Extract the [x, y] coordinate from the center of the cell holding the provided text.  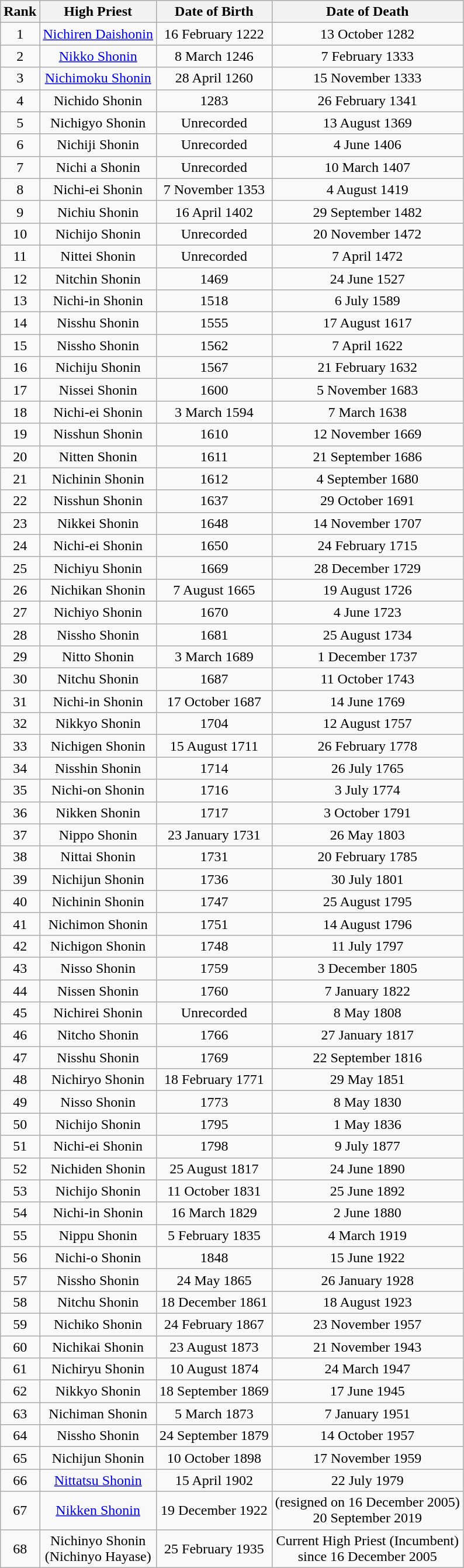
41 [20, 924]
19 [20, 434]
53 [20, 1191]
7 January 1951 [367, 1414]
5 March 1873 [214, 1414]
20 February 1785 [367, 857]
7 February 1333 [367, 56]
Nichirei Shonin [98, 1013]
3 [20, 78]
15 November 1333 [367, 78]
Nichimon Shonin [98, 924]
25 August 1795 [367, 902]
17 October 1687 [214, 702]
16 [20, 368]
Nittai Shonin [98, 857]
1611 [214, 457]
18 [20, 412]
2 [20, 56]
1283 [214, 101]
62 [20, 1391]
28 April 1260 [214, 78]
17 August 1617 [367, 323]
15 August 1711 [214, 746]
14 [20, 323]
42 [20, 946]
1555 [214, 323]
3 March 1689 [214, 657]
30 July 1801 [367, 879]
1 December 1737 [367, 657]
7 April 1472 [367, 256]
59 [20, 1324]
27 January 1817 [367, 1035]
6 [20, 145]
Date of Birth [214, 12]
1704 [214, 724]
Date of Death [367, 12]
1717 [214, 813]
25 [20, 568]
4 August 1419 [367, 189]
23 January 1731 [214, 835]
Rank [20, 12]
64 [20, 1436]
Nitten Shonin [98, 457]
26 February 1341 [367, 101]
5 November 1683 [367, 390]
37 [20, 835]
36 [20, 813]
1773 [214, 1102]
1716 [214, 790]
14 August 1796 [367, 924]
4 June 1406 [367, 145]
61 [20, 1369]
1747 [214, 902]
1610 [214, 434]
22 [20, 501]
21 [20, 479]
8 [20, 189]
14 June 1769 [367, 702]
19 August 1726 [367, 590]
18 September 1869 [214, 1391]
1600 [214, 390]
Nichiko Shonin [98, 1324]
15 June 1922 [367, 1258]
45 [20, 1013]
35 [20, 790]
1612 [214, 479]
8 May 1808 [367, 1013]
Nichinyo Shonin(Nichinyo Hayase) [98, 1548]
44 [20, 991]
Nichiden Shonin [98, 1169]
60 [20, 1346]
23 August 1873 [214, 1346]
Nippu Shonin [98, 1235]
3 March 1594 [214, 412]
25 August 1817 [214, 1169]
7 November 1353 [214, 189]
10 March 1407 [367, 167]
46 [20, 1035]
Nichiju Shonin [98, 368]
24 March 1947 [367, 1369]
11 October 1831 [214, 1191]
22 July 1979 [367, 1480]
8 March 1246 [214, 56]
11 July 1797 [367, 946]
25 August 1734 [367, 634]
7 January 1822 [367, 991]
5 [20, 123]
Nichiryo Shonin [98, 1080]
Nittei Shonin [98, 256]
Nichigon Shonin [98, 946]
23 [20, 523]
14 October 1957 [367, 1436]
7 August 1665 [214, 590]
1751 [214, 924]
23 November 1957 [367, 1324]
21 November 1943 [367, 1346]
25 February 1935 [214, 1548]
1766 [214, 1035]
1736 [214, 879]
10 August 1874 [214, 1369]
1 [20, 34]
Nichiryu Shonin [98, 1369]
9 [20, 212]
11 [20, 256]
40 [20, 902]
13 October 1282 [367, 34]
28 December 1729 [367, 568]
7 [20, 167]
18 December 1861 [214, 1302]
12 [20, 279]
5 February 1835 [214, 1235]
13 [20, 301]
1669 [214, 568]
68 [20, 1548]
Current High Priest (Incumbent)since 16 December 2005 [367, 1548]
Nichiren Daishonin [98, 34]
51 [20, 1146]
1518 [214, 301]
29 October 1691 [367, 501]
21 February 1632 [367, 368]
Nichiyu Shonin [98, 568]
58 [20, 1302]
17 June 1945 [367, 1391]
27 [20, 612]
65 [20, 1458]
Nichigyo Shonin [98, 123]
11 October 1743 [367, 679]
29 September 1482 [367, 212]
26 July 1765 [367, 768]
26 January 1928 [367, 1280]
52 [20, 1169]
Nisshin Shonin [98, 768]
Nitto Shonin [98, 657]
Nissen Shonin [98, 991]
1795 [214, 1124]
67 [20, 1511]
2 June 1880 [367, 1213]
Nichi a Shonin [98, 167]
1759 [214, 968]
17 November 1959 [367, 1458]
20 November 1472 [367, 234]
16 April 1402 [214, 212]
High Priest [98, 12]
24 [20, 545]
32 [20, 724]
24 June 1890 [367, 1169]
20 [20, 457]
10 [20, 234]
17 [20, 390]
43 [20, 968]
29 [20, 657]
39 [20, 879]
25 June 1892 [367, 1191]
38 [20, 857]
24 May 1865 [214, 1280]
48 [20, 1080]
1769 [214, 1058]
7 March 1638 [367, 412]
18 August 1923 [367, 1302]
29 May 1851 [367, 1080]
47 [20, 1058]
3 October 1791 [367, 813]
4 September 1680 [367, 479]
3 July 1774 [367, 790]
56 [20, 1258]
Nichiu Shonin [98, 212]
24 February 1715 [367, 545]
50 [20, 1124]
Nichigen Shonin [98, 746]
34 [20, 768]
26 May 1803 [367, 835]
66 [20, 1480]
31 [20, 702]
4 June 1723 [367, 612]
15 April 1902 [214, 1480]
Nichiman Shonin [98, 1414]
Nittatsu Shonin [98, 1480]
1 May 1836 [367, 1124]
10 October 1898 [214, 1458]
13 August 1369 [367, 123]
16 February 1222 [214, 34]
1760 [214, 991]
1731 [214, 857]
24 February 1867 [214, 1324]
14 November 1707 [367, 523]
63 [20, 1414]
1848 [214, 1258]
1648 [214, 523]
19 December 1922 [214, 1511]
49 [20, 1102]
(resigned on 16 December 2005)20 September 2019 [367, 1511]
1469 [214, 279]
6 July 1589 [367, 301]
1687 [214, 679]
Nichido Shonin [98, 101]
Nichikai Shonin [98, 1346]
55 [20, 1235]
57 [20, 1280]
33 [20, 746]
30 [20, 679]
54 [20, 1213]
12 August 1757 [367, 724]
1562 [214, 346]
12 November 1669 [367, 434]
15 [20, 346]
Nitchin Shonin [98, 279]
Nichi-on Shonin [98, 790]
Nikko Shonin [98, 56]
28 [20, 634]
Nissei Shonin [98, 390]
Nichiji Shonin [98, 145]
3 December 1805 [367, 968]
1681 [214, 634]
1567 [214, 368]
21 September 1686 [367, 457]
8 May 1830 [367, 1102]
16 March 1829 [214, 1213]
1748 [214, 946]
Nichikan Shonin [98, 590]
4 March 1919 [367, 1235]
4 [20, 101]
Nikkei Shonin [98, 523]
1670 [214, 612]
26 February 1778 [367, 746]
1650 [214, 545]
Nichimoku Shonin [98, 78]
Nippo Shonin [98, 835]
Nitcho Shonin [98, 1035]
7 April 1622 [367, 346]
18 February 1771 [214, 1080]
26 [20, 590]
24 June 1527 [367, 279]
24 September 1879 [214, 1436]
1637 [214, 501]
1714 [214, 768]
Nichi-o Shonin [98, 1258]
9 July 1877 [367, 1146]
Nichiyo Shonin [98, 612]
1798 [214, 1146]
22 September 1816 [367, 1058]
